Return the [x, y] coordinate for the center point of the cell that contains the specified text.  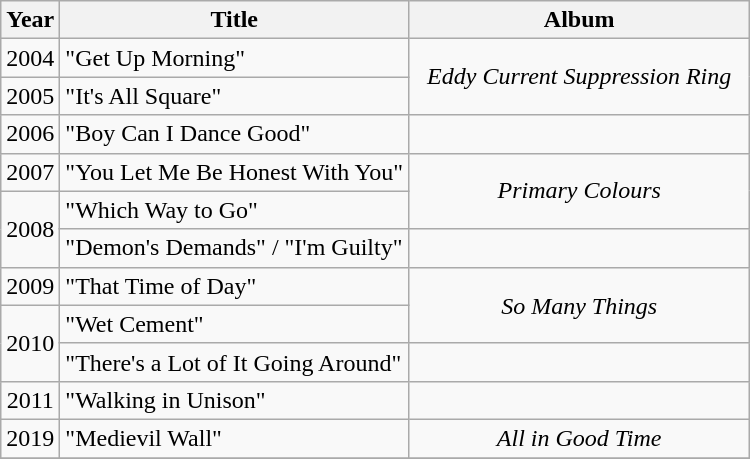
Eddy Current Suppression Ring [580, 77]
2008 [30, 229]
2011 [30, 400]
"Medievil Wall" [234, 438]
"There's a Lot of It Going Around" [234, 362]
Album [580, 20]
2006 [30, 134]
2019 [30, 438]
"Boy Can I Dance Good" [234, 134]
Primary Colours [580, 191]
"Which Way to Go" [234, 210]
So Many Things [580, 305]
"You Let Me Be Honest With You" [234, 172]
All in Good Time [580, 438]
"It's All Square" [234, 96]
2007 [30, 172]
2004 [30, 58]
Year [30, 20]
2005 [30, 96]
"That Time of Day" [234, 286]
"Get Up Morning" [234, 58]
"Wet Cement" [234, 324]
Title [234, 20]
"Walking in Unison" [234, 400]
2010 [30, 343]
"Demon's Demands" / "I'm Guilty" [234, 248]
2009 [30, 286]
